Capture the cell that displays the provided text and extract its (x, y) central coordinate. 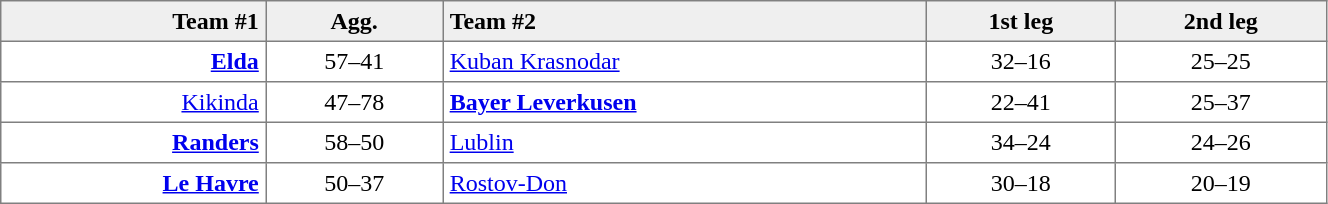
Team #2 (685, 21)
25–25 (1220, 61)
50–37 (354, 183)
32–16 (1022, 61)
57–41 (354, 61)
47–78 (354, 102)
22–41 (1022, 102)
58–50 (354, 142)
24–26 (1220, 142)
30–18 (1022, 183)
Kuban Krasnodar (685, 61)
Agg. (354, 21)
Le Havre (134, 183)
2nd leg (1220, 21)
25–37 (1220, 102)
Kikinda (134, 102)
Lublin (685, 142)
20–19 (1220, 183)
Randers (134, 142)
Team #1 (134, 21)
Elda (134, 61)
1st leg (1022, 21)
Rostov-Don (685, 183)
Bayer Leverkusen (685, 102)
34–24 (1022, 142)
